Extract the [x, y] coordinate from the center of the cell holding the provided text.  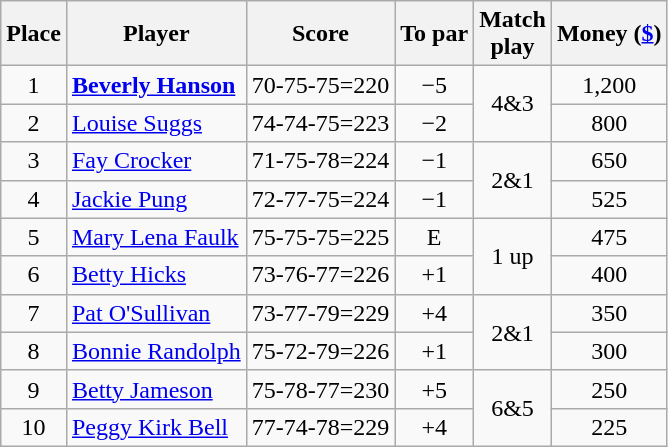
2 [34, 123]
10 [34, 427]
72-77-75=224 [320, 199]
350 [609, 313]
Mary Lena Faulk [156, 237]
225 [609, 427]
250 [609, 389]
400 [609, 275]
−2 [434, 123]
Beverly Hanson [156, 85]
6&5 [513, 408]
3 [34, 161]
9 [34, 389]
Money ($) [609, 34]
1 up [513, 256]
525 [609, 199]
E [434, 237]
77-74-78=229 [320, 427]
4&3 [513, 104]
74-74-75=223 [320, 123]
300 [609, 351]
70-75-75=220 [320, 85]
71-75-78=224 [320, 161]
−5 [434, 85]
+5 [434, 389]
Peggy Kirk Bell [156, 427]
Jackie Pung [156, 199]
Betty Hicks [156, 275]
Bonnie Randolph [156, 351]
75-75-75=225 [320, 237]
650 [609, 161]
Player [156, 34]
75-72-79=226 [320, 351]
5 [34, 237]
73-76-77=226 [320, 275]
75-78-77=230 [320, 389]
4 [34, 199]
800 [609, 123]
7 [34, 313]
1,200 [609, 85]
1 [34, 85]
8 [34, 351]
Place [34, 34]
Pat O'Sullivan [156, 313]
Fay Crocker [156, 161]
Louise Suggs [156, 123]
Score [320, 34]
Matchplay [513, 34]
73-77-79=229 [320, 313]
6 [34, 275]
Betty Jameson [156, 389]
To par [434, 34]
475 [609, 237]
